Detect which cell encompasses the target text, then output its (X, Y) center coordinate. 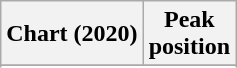
Peakposition (189, 34)
Chart (2020) (72, 34)
